Return the [X, Y] coordinate for the center point of the cell that contains the specified text.  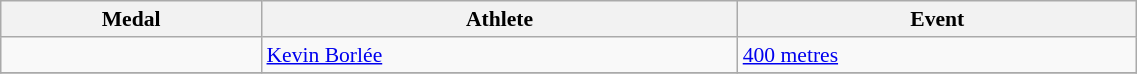
Medal [132, 19]
Event [938, 19]
Kevin Borlée [499, 55]
Athlete [499, 19]
400 metres [938, 55]
